Scan for the cell matching the given text and deliver its (x, y) coordinate at center. 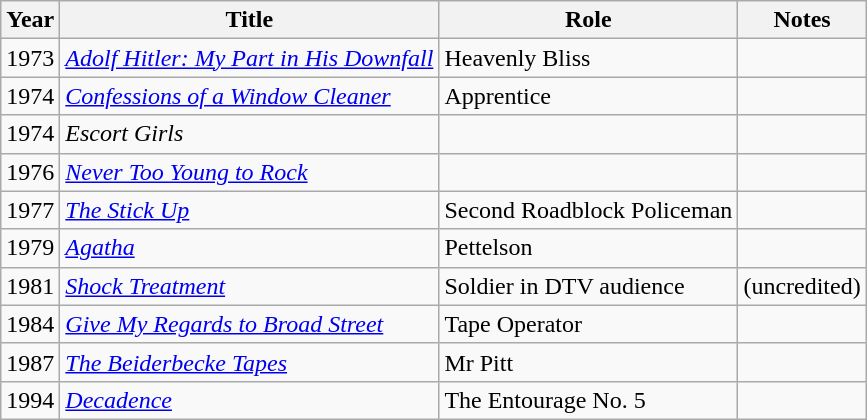
Confessions of a Window Cleaner (250, 96)
Second Roadblock Policeman (588, 210)
Decadence (250, 400)
1976 (30, 172)
The Stick Up (250, 210)
1987 (30, 362)
Tape Operator (588, 324)
1973 (30, 58)
Role (588, 20)
Never Too Young to Rock (250, 172)
Shock Treatment (250, 286)
Title (250, 20)
Give My Regards to Broad Street (250, 324)
The Beiderbecke Tapes (250, 362)
1994 (30, 400)
1984 (30, 324)
(uncredited) (802, 286)
Year (30, 20)
1977 (30, 210)
Adolf Hitler: My Part in His Downfall (250, 58)
Apprentice (588, 96)
Mr Pitt (588, 362)
Heavenly Bliss (588, 58)
Pettelson (588, 248)
The Entourage No. 5 (588, 400)
Escort Girls (250, 134)
Agatha (250, 248)
1981 (30, 286)
1979 (30, 248)
Soldier in DTV audience (588, 286)
Notes (802, 20)
